Provide the (X, Y) coordinate of the cell's center where the given text is located.  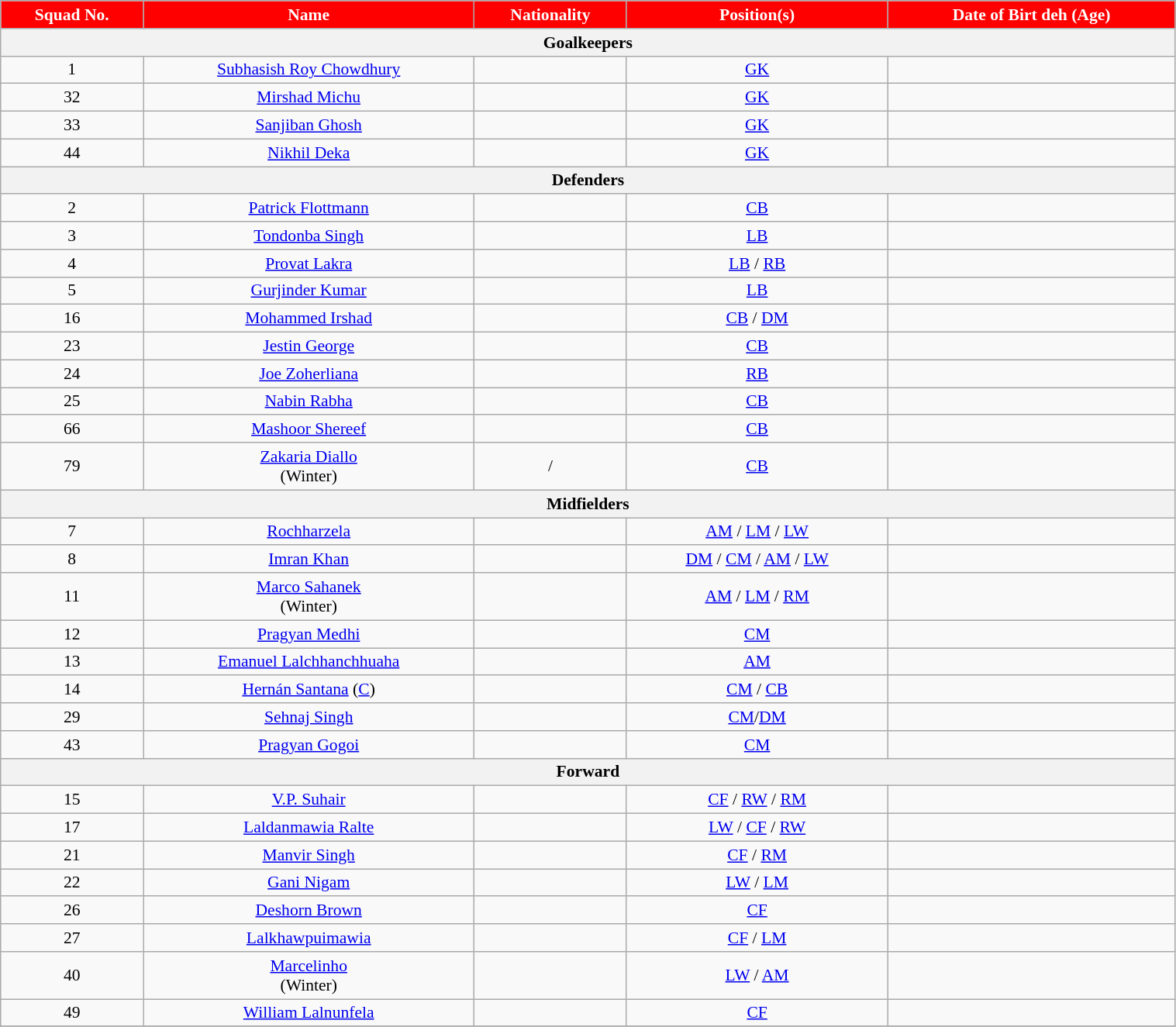
25 (72, 401)
23 (72, 346)
Patrick Flottmann (309, 209)
Name (309, 15)
Goalkeepers (588, 43)
Zakaria Diallo(Winter) (309, 467)
Midfielders (588, 504)
Lalkhawpuimawia (309, 938)
7 (72, 532)
17 (72, 828)
Position(s) (757, 15)
DM / CM / AM / LW (757, 560)
Tondonba Singh (309, 236)
4 (72, 264)
William Lalnunfela (309, 1013)
Provat Lakra (309, 264)
Gani Nigam (309, 883)
13 (72, 662)
26 (72, 911)
Marco Sahanek(Winter) (309, 597)
11 (72, 597)
33 (72, 126)
Pragyan Gogoi (309, 745)
Emanuel Lalchhanchhuaha (309, 662)
21 (72, 855)
/ (550, 467)
66 (72, 429)
22 (72, 883)
Nabin Rabha (309, 401)
3 (72, 236)
RB (757, 374)
Defenders (588, 181)
Mashoor Shereef (309, 429)
CF / RW / RM (757, 800)
CB / DM (757, 319)
32 (72, 98)
29 (72, 717)
Subhasish Roy Chowdhury (309, 70)
79 (72, 467)
44 (72, 153)
Pragyan Medhi (309, 634)
2 (72, 209)
LW / LM (757, 883)
24 (72, 374)
Hernán Santana (C) (309, 690)
5 (72, 291)
CF / LM (757, 938)
CF / RM (757, 855)
Joe Zoherliana (309, 374)
Deshorn Brown (309, 911)
V.P. Suhair (309, 800)
12 (72, 634)
LW / CF / RW (757, 828)
Mirshad Michu (309, 98)
Nikhil Deka (309, 153)
49 (72, 1013)
40 (72, 975)
Laldanmawia Ralte (309, 828)
Gurjinder Kumar (309, 291)
Manvir Singh (309, 855)
Date of Birt deh (Age) (1031, 15)
8 (72, 560)
Sehnaj Singh (309, 717)
16 (72, 319)
AM / LM / RM (757, 597)
CM / CB (757, 690)
Forward (588, 772)
CM/DM (757, 717)
27 (72, 938)
1 (72, 70)
Imran Khan (309, 560)
43 (72, 745)
LW / AM (757, 975)
LB / RB (757, 264)
Mohammed Irshad (309, 319)
15 (72, 800)
Nationality (550, 15)
Squad No. (72, 15)
Jestin George (309, 346)
Rochharzela (309, 532)
Sanjiban Ghosh (309, 126)
AM / LM / LW (757, 532)
Marcelinho(Winter) (309, 975)
AM (757, 662)
14 (72, 690)
